Capture the cell that displays the provided text and extract its (x, y) central coordinate. 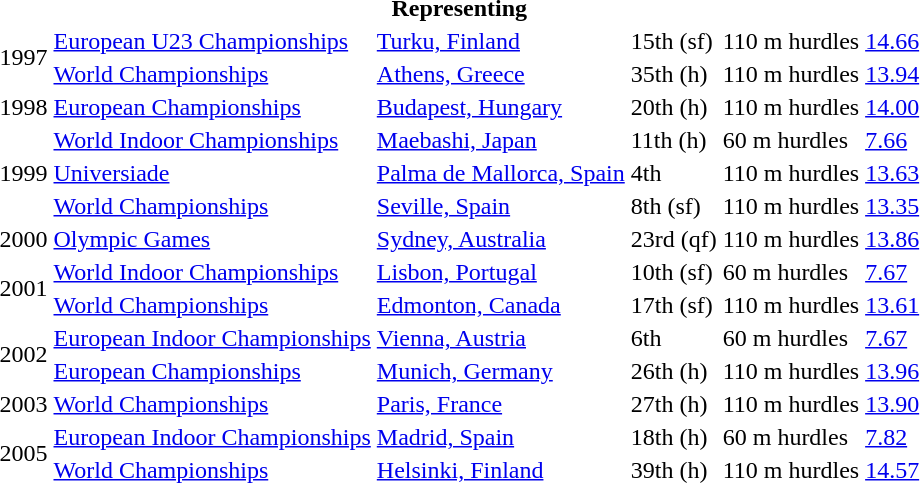
20th (h) (674, 107)
Budapest, Hungary (500, 107)
Munich, Germany (500, 371)
Madrid, Spain (500, 437)
Seville, Spain (500, 206)
Turku, Finland (500, 41)
Paris, France (500, 404)
Palma de Mallorca, Spain (500, 173)
Lisbon, Portugal (500, 272)
27th (h) (674, 404)
6th (674, 338)
Olympic Games (212, 239)
35th (h) (674, 74)
Maebashi, Japan (500, 140)
17th (sf) (674, 305)
Universiade (212, 173)
10th (sf) (674, 272)
26th (h) (674, 371)
Athens, Greece (500, 74)
15th (sf) (674, 41)
18th (h) (674, 437)
8th (sf) (674, 206)
Edmonton, Canada (500, 305)
Vienna, Austria (500, 338)
23rd (qf) (674, 239)
11th (h) (674, 140)
European U23 Championships (212, 41)
4th (674, 173)
Sydney, Australia (500, 239)
